For the text-containing cell, return its midpoint in [X, Y] coordinate format. 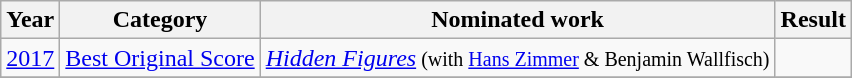
Year [30, 20]
Hidden Figures (with Hans Zimmer & Benjamin Wallfisch) [518, 58]
2017 [30, 58]
Result [813, 20]
Nominated work [518, 20]
Best Original Score [160, 58]
Category [160, 20]
